Determine the (x, y) coordinate at the center of the cell enclosing the given text.  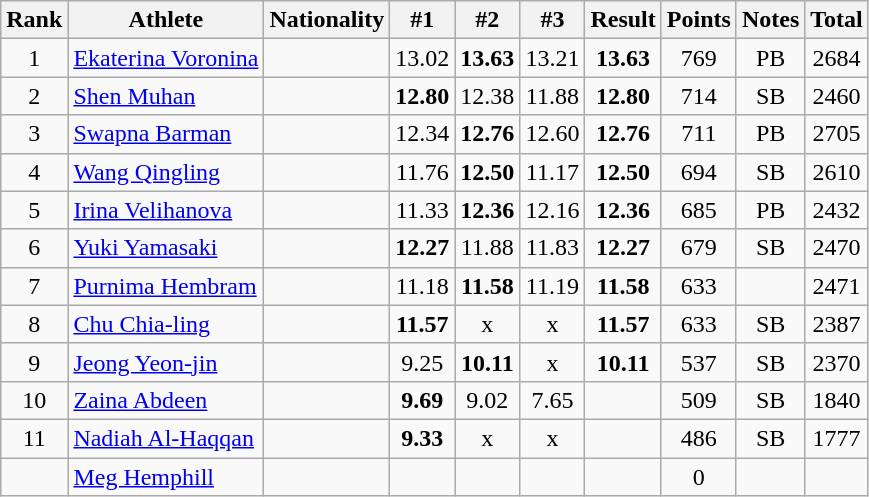
2 (34, 96)
Meg Hemphill (166, 477)
4 (34, 172)
Nadiah Al-Haqqan (166, 438)
486 (698, 438)
Swapna Barman (166, 134)
2470 (837, 248)
Notes (770, 20)
11.76 (422, 172)
694 (698, 172)
5 (34, 210)
Jeong Yeon-jin (166, 362)
8 (34, 324)
2432 (837, 210)
13.02 (422, 58)
11.19 (552, 286)
9.02 (488, 400)
11.18 (422, 286)
Shen Muhan (166, 96)
11.83 (552, 248)
2684 (837, 58)
#2 (488, 20)
Nationality (327, 20)
Points (698, 20)
685 (698, 210)
Result (623, 20)
11.17 (552, 172)
0 (698, 477)
Irina Velihanova (166, 210)
1777 (837, 438)
2387 (837, 324)
2705 (837, 134)
12.16 (552, 210)
11 (34, 438)
711 (698, 134)
#1 (422, 20)
9.33 (422, 438)
#3 (552, 20)
3 (34, 134)
Athlete (166, 20)
1840 (837, 400)
9 (34, 362)
Ekaterina Voronina (166, 58)
9.69 (422, 400)
Chu Chia-ling (166, 324)
Total (837, 20)
2610 (837, 172)
Yuki Yamasaki (166, 248)
10 (34, 400)
Zaina Abdeen (166, 400)
7.65 (552, 400)
2460 (837, 96)
7 (34, 286)
Wang Qingling (166, 172)
6 (34, 248)
12.60 (552, 134)
12.38 (488, 96)
12.34 (422, 134)
679 (698, 248)
9.25 (422, 362)
Purnima Hembram (166, 286)
Rank (34, 20)
2370 (837, 362)
509 (698, 400)
13.21 (552, 58)
1 (34, 58)
11.33 (422, 210)
2471 (837, 286)
714 (698, 96)
537 (698, 362)
769 (698, 58)
